Pinpoint the cell where the given text exists, returning its (X, Y) midpoint coordinate. 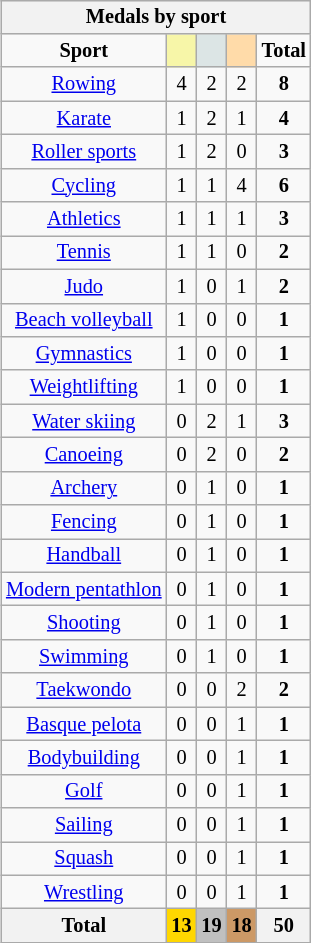
Tennis (84, 253)
Sailing (84, 825)
Canoeing (84, 455)
Modern pentathlon (84, 589)
Beach volleyball (84, 320)
Golf (84, 791)
Fencing (84, 522)
Bodybuilding (84, 758)
Handball (84, 556)
Judo (84, 286)
13 (181, 926)
Archery (84, 488)
Taekwondo (84, 690)
18 (242, 926)
8 (284, 84)
Basque pelota (84, 724)
6 (284, 185)
Water skiing (84, 421)
Squash (84, 859)
Rowing (84, 84)
Roller sports (84, 152)
Swimming (84, 657)
Athletics (84, 219)
Sport (84, 51)
Cycling (84, 185)
Medals by sport (156, 17)
Karate (84, 118)
Weightlifting (84, 387)
Shooting (84, 623)
19 (212, 926)
50 (284, 926)
Wrestling (84, 892)
Gymnastics (84, 354)
